Determine the (x, y) coordinate at the center of the cell enclosing the given text.  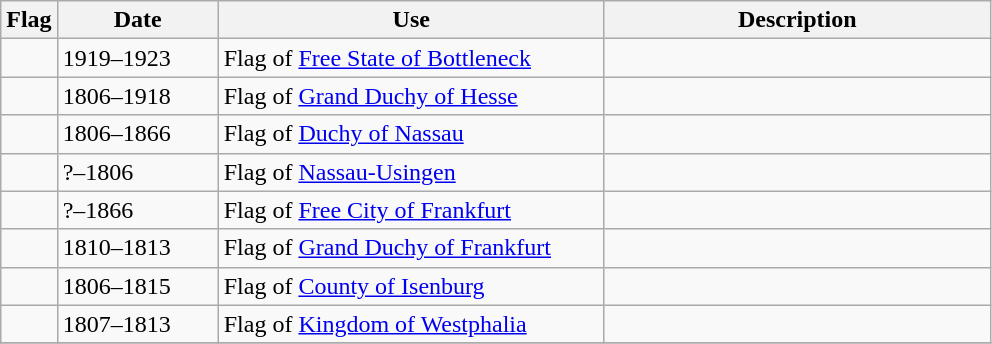
1806–1918 (138, 96)
Flag of Grand Duchy of Hesse (411, 96)
Flag of Grand Duchy of Frankfurt (411, 248)
Flag of County of Isenburg (411, 286)
Flag of Free City of Frankfurt (411, 210)
?–1806 (138, 172)
1807–1813 (138, 324)
Date (138, 20)
Flag of Free State of Bottleneck (411, 58)
Flag of Duchy of Nassau (411, 134)
1919–1923 (138, 58)
Flag of Kingdom of Westphalia (411, 324)
1806–1866 (138, 134)
Flag of Nassau-Usingen (411, 172)
Use (411, 20)
1806–1815 (138, 286)
Flag (29, 20)
?–1866 (138, 210)
1810–1813 (138, 248)
Description (797, 20)
